Extract the (x, y) coordinate from the center of the cell holding the provided text.  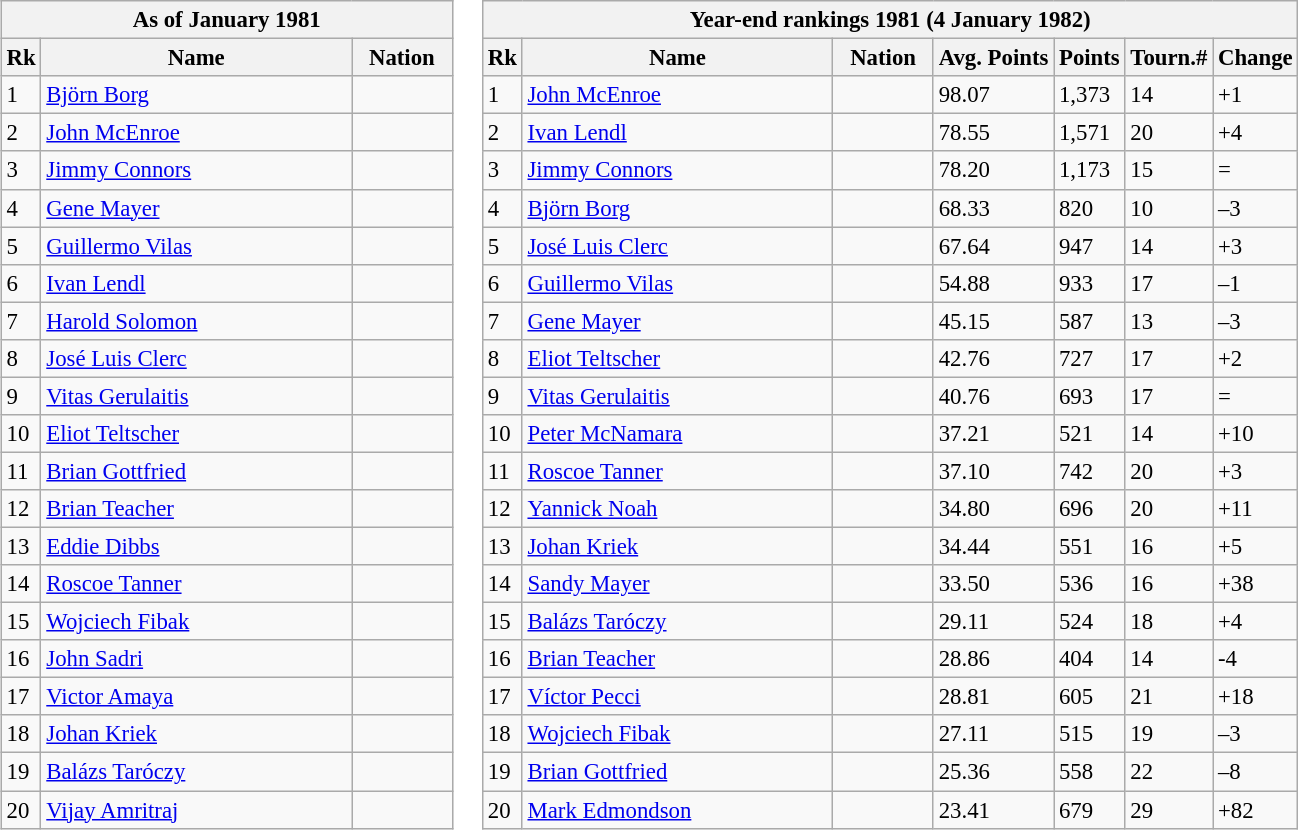
Harold Solomon (196, 321)
+82 (1256, 809)
23.41 (993, 809)
29 (1169, 809)
37.21 (993, 434)
33.50 (993, 584)
+18 (1256, 697)
54.88 (993, 283)
1,373 (1090, 95)
404 (1090, 659)
98.07 (993, 95)
933 (1090, 283)
22 (1169, 772)
Tourn.# (1169, 58)
Year-end rankings 1981 (4 January 1982) (890, 20)
1,173 (1090, 170)
Peter McNamara (678, 434)
1,571 (1090, 133)
696 (1090, 509)
Eddie Dibbs (196, 546)
40.76 (993, 396)
+10 (1256, 434)
34.80 (993, 509)
521 (1090, 434)
42.76 (993, 358)
67.64 (993, 246)
551 (1090, 546)
Mark Edmondson (678, 809)
27.11 (993, 734)
37.10 (993, 471)
John Sadri (196, 659)
727 (1090, 358)
Points (1090, 58)
34.44 (993, 546)
–8 (1256, 772)
Victor Amaya (196, 697)
25.36 (993, 772)
Yannick Noah (678, 509)
679 (1090, 809)
+38 (1256, 584)
536 (1090, 584)
Change (1256, 58)
742 (1090, 471)
587 (1090, 321)
+2 (1256, 358)
+11 (1256, 509)
558 (1090, 772)
Víctor Pecci (678, 697)
78.20 (993, 170)
28.86 (993, 659)
78.55 (993, 133)
Avg. Points (993, 58)
28.81 (993, 697)
524 (1090, 622)
515 (1090, 734)
45.15 (993, 321)
605 (1090, 697)
+5 (1256, 546)
+1 (1256, 95)
21 (1169, 697)
As of January 1981 (226, 20)
947 (1090, 246)
Vijay Amritraj (196, 809)
29.11 (993, 622)
68.33 (993, 208)
–1 (1256, 283)
-4 (1256, 659)
693 (1090, 396)
820 (1090, 208)
Sandy Mayer (678, 584)
